From the cell containing the given text, extract its center point as (X, Y) coordinate. 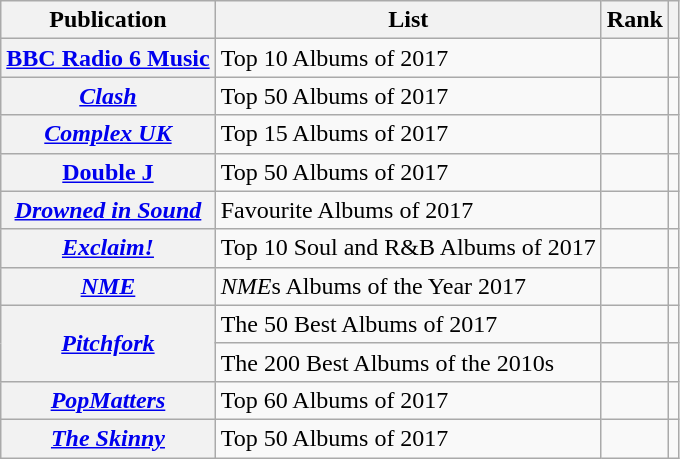
Double J (108, 172)
BBC Radio 6 Music (108, 58)
PopMatters (108, 400)
Exclaim! (108, 248)
Favourite Albums of 2017 (408, 210)
Publication (108, 20)
Pitchfork (108, 343)
Clash (108, 96)
List (408, 20)
NMEs Albums of the Year 2017 (408, 286)
Drowned in Sound (108, 210)
Top 10 Soul and R&B Albums of 2017 (408, 248)
The 50 Best Albums of 2017 (408, 324)
The 200 Best Albums of the 2010s (408, 362)
The Skinny (108, 438)
Complex UK (108, 134)
Top 10 Albums of 2017 (408, 58)
Top 15 Albums of 2017 (408, 134)
Rank (634, 20)
NME (108, 286)
Top 60 Albums of 2017 (408, 400)
